Search for the cell housing the specified text and yield its [x, y] center coordinate. 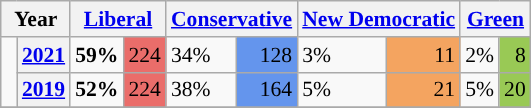
2019 [44, 90]
34% [202, 55]
2% [480, 55]
Liberal [118, 19]
8 [515, 55]
2021 [44, 55]
52% [96, 90]
21 [424, 90]
3% [342, 55]
59% [96, 55]
Conservative [232, 19]
20 [515, 90]
Year [36, 19]
Green [496, 19]
38% [202, 90]
11 [424, 55]
164 [268, 90]
128 [268, 55]
New Democratic [378, 19]
